From the cell containing the given text, extract its center point as [x, y] coordinate. 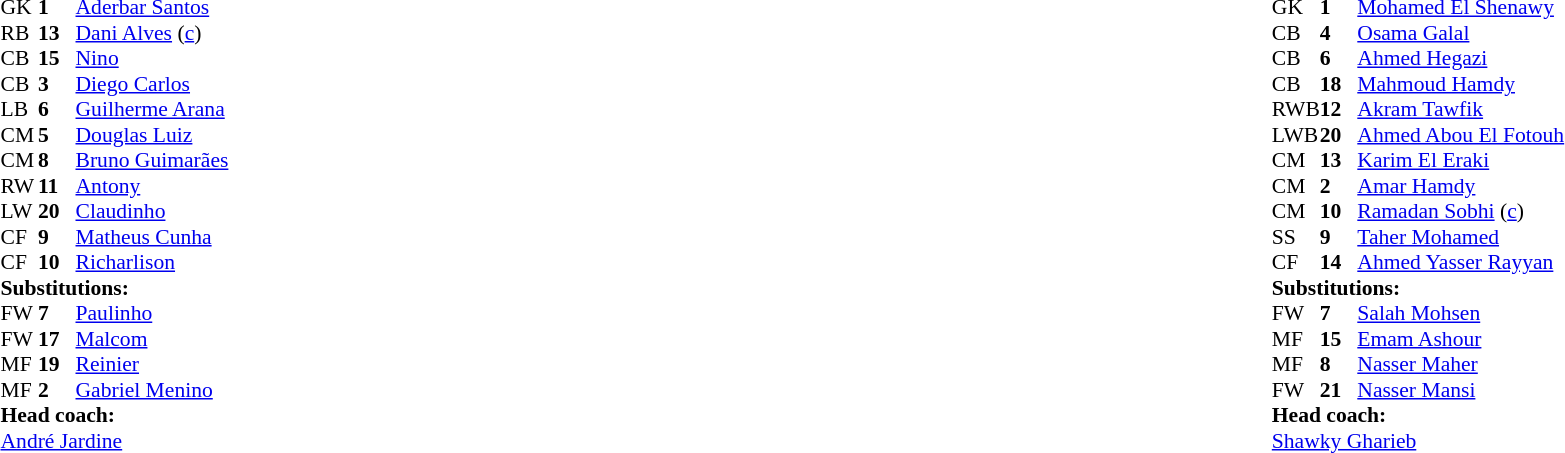
RW [19, 186]
Diego Carlos [152, 84]
Taher Mohamed [1460, 237]
Akram Tawfik [1460, 109]
Paulinho [152, 313]
17 [57, 339]
Gabriel Menino [152, 390]
21 [1339, 390]
Guilherme Arana [152, 109]
Osama Galal [1460, 33]
12 [1339, 109]
Amar Hamdy [1460, 186]
Karim El Eraki [1460, 161]
3 [57, 84]
SS [1296, 237]
Ahmed Hegazi [1460, 59]
Claudinho [152, 211]
Reinier [152, 365]
4 [1339, 33]
RB [19, 33]
Dani Alves (c) [152, 33]
Ahmed Abou El Fotouh [1460, 135]
Emam Ashour [1460, 339]
LW [19, 211]
Douglas Luiz [152, 135]
Salah Mohsen [1460, 313]
LB [19, 109]
14 [1339, 263]
LWB [1296, 135]
Richarlison [152, 263]
Nasser Mansi [1460, 390]
18 [1339, 84]
11 [57, 186]
Antony [152, 186]
5 [57, 135]
RWB [1296, 109]
Ahmed Yasser Rayyan [1460, 263]
Bruno Guimarães [152, 161]
Ramadan Sobhi (c) [1460, 211]
Nasser Maher [1460, 365]
19 [57, 365]
Mahmoud Hamdy [1460, 84]
Matheus Cunha [152, 237]
Malcom [152, 339]
Nino [152, 59]
